Find where the given text appears and provide that cell's center as [X, Y] coordinate. 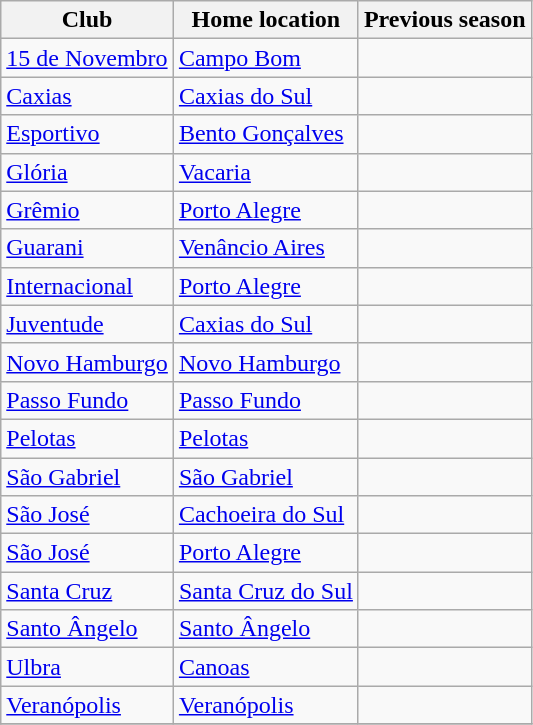
Venâncio Aires [266, 248]
Internacional [88, 286]
Juventude [88, 324]
Esportivo [88, 134]
Grêmio [88, 210]
Previous season [444, 20]
Cachoeira do Sul [266, 515]
Campo Bom [266, 58]
Glória [88, 172]
Vacaria [266, 172]
Canoas [266, 667]
Guarani [88, 248]
Santa Cruz do Sul [266, 591]
Club [88, 20]
Ulbra [88, 667]
Home location [266, 20]
Santa Cruz [88, 591]
Bento Gonçalves [266, 134]
Caxias [88, 96]
15 de Novembro [88, 58]
